Find where the given text appears and provide that cell's center as [X, Y] coordinate. 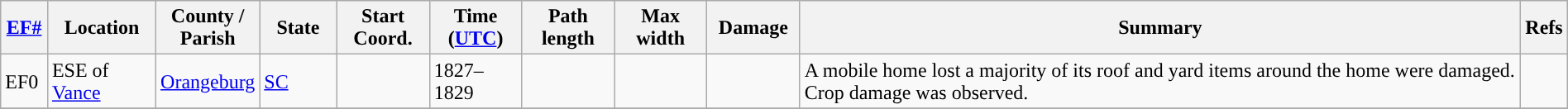
Location [101, 28]
Orangeburg [208, 81]
Time (UTC) [476, 28]
County / Parish [208, 28]
1827–1829 [476, 81]
Max width [661, 28]
Path length [568, 28]
ESE of Vance [101, 81]
Summary [1160, 28]
EF0 [25, 81]
SC [298, 81]
Refs [1545, 28]
Damage [753, 28]
State [298, 28]
EF# [25, 28]
Start Coord. [383, 28]
A mobile home lost a majority of its roof and yard items around the home were damaged. Crop damage was observed. [1160, 81]
